Locate the cell with the specified text and output its [X, Y] center coordinate. 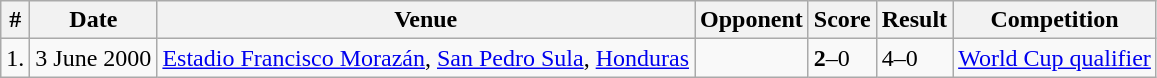
4–0 [914, 58]
Score [842, 20]
Date [94, 20]
1. [16, 58]
Estadio Francisco Morazán, San Pedro Sula, Honduras [426, 58]
Competition [1055, 20]
Opponent [752, 20]
# [16, 20]
Result [914, 20]
Venue [426, 20]
2–0 [842, 58]
3 June 2000 [94, 58]
World Cup qualifier [1055, 58]
